Locate the cell with the specified text and output its (x, y) center coordinate. 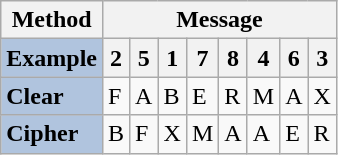
6 (294, 58)
1 (172, 58)
2 (116, 58)
7 (202, 58)
Cipher (52, 134)
3 (322, 58)
5 (144, 58)
4 (263, 58)
Message (219, 20)
8 (233, 58)
Example (52, 58)
Method (52, 20)
Clear (52, 96)
